Detect which cell encompasses the target text, then output its (x, y) center coordinate. 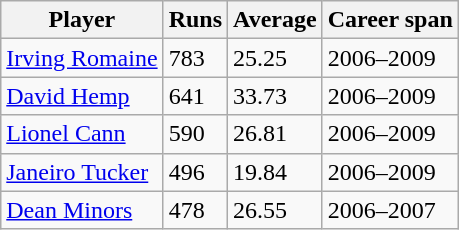
26.81 (276, 134)
Career span (390, 20)
Irving Romaine (82, 58)
25.25 (276, 58)
Lionel Cann (82, 134)
Runs (195, 20)
19.84 (276, 172)
26.55 (276, 210)
783 (195, 58)
33.73 (276, 96)
590 (195, 134)
Player (82, 20)
David Hemp (82, 96)
Dean Minors (82, 210)
Average (276, 20)
478 (195, 210)
641 (195, 96)
Janeiro Tucker (82, 172)
2006–2007 (390, 210)
496 (195, 172)
